Extract the (X, Y) coordinate from the center of the cell holding the provided text.  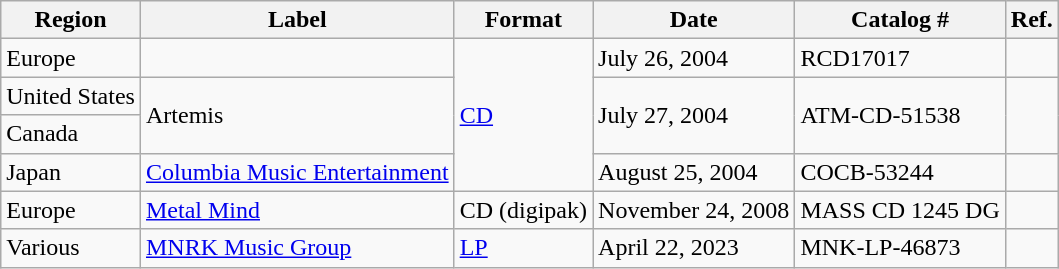
RCD17017 (900, 58)
MNK-LP-46873 (900, 248)
July 26, 2004 (694, 58)
Various (71, 248)
Format (523, 20)
LP (523, 248)
November 24, 2008 (694, 210)
Canada (71, 134)
MNRK Music Group (297, 248)
Region (71, 20)
April 22, 2023 (694, 248)
MASS CD 1245 DG (900, 210)
Japan (71, 172)
July 27, 2004 (694, 115)
Columbia Music Entertainment (297, 172)
August 25, 2004 (694, 172)
CD (digipak) (523, 210)
Catalog # (900, 20)
Label (297, 20)
Metal Mind (297, 210)
United States (71, 96)
Ref. (1032, 20)
CD (523, 115)
Date (694, 20)
Artemis (297, 115)
ATM-CD-51538 (900, 115)
COCB-53244 (900, 172)
